Provide the (X, Y) coordinate of the cell's center where the given text is located.  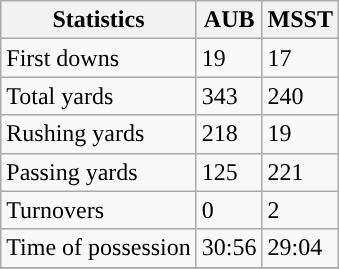
218 (229, 134)
0 (229, 210)
29:04 (300, 248)
Rushing yards (99, 134)
Time of possession (99, 248)
Total yards (99, 96)
Statistics (99, 20)
30:56 (229, 248)
MSST (300, 20)
Turnovers (99, 210)
2 (300, 210)
343 (229, 96)
240 (300, 96)
First downs (99, 58)
Passing yards (99, 172)
221 (300, 172)
AUB (229, 20)
125 (229, 172)
17 (300, 58)
